From the cell containing the given text, extract its center point as [X, Y] coordinate. 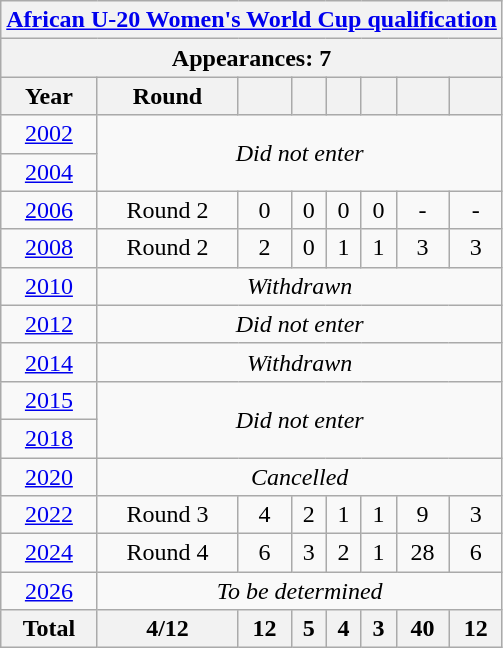
African U-20 Women's World Cup qualification [252, 20]
2024 [49, 553]
2022 [49, 515]
2008 [49, 248]
2020 [49, 477]
Appearances: 7 [252, 58]
40 [422, 629]
2012 [49, 324]
2010 [49, 286]
28 [422, 553]
4/12 [168, 629]
To be determined [300, 591]
2014 [49, 362]
9 [422, 515]
Round [168, 96]
Year [49, 96]
2002 [49, 134]
2004 [49, 172]
5 [308, 629]
2018 [49, 438]
Round 4 [168, 553]
Total [49, 629]
2015 [49, 400]
2006 [49, 210]
Round 3 [168, 515]
2026 [49, 591]
Cancelled [300, 477]
